Scan for the cell matching the given text and deliver its (X, Y) coordinate at center. 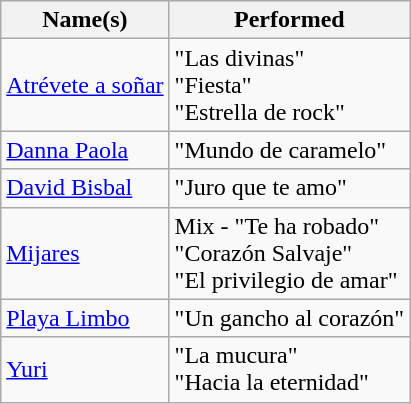
"Las divinas" "Fiesta" "Estrella de rock" (290, 85)
"Mundo de caramelo" (290, 150)
Mix - "Te ha robado" "Corazón Salvaje" "El privilegio de amar" (290, 253)
Mijares (85, 253)
"Juro que te amo" (290, 188)
Name(s) (85, 20)
David Bisbal (85, 188)
Performed (290, 20)
Playa Limbo (85, 318)
Danna Paola (85, 150)
"Un gancho al corazón" (290, 318)
Yuri (85, 370)
Atrévete a soñar (85, 85)
"La mucura" "Hacia la eternidad" (290, 370)
